Pinpoint the cell where the given text exists, returning its (x, y) midpoint coordinate. 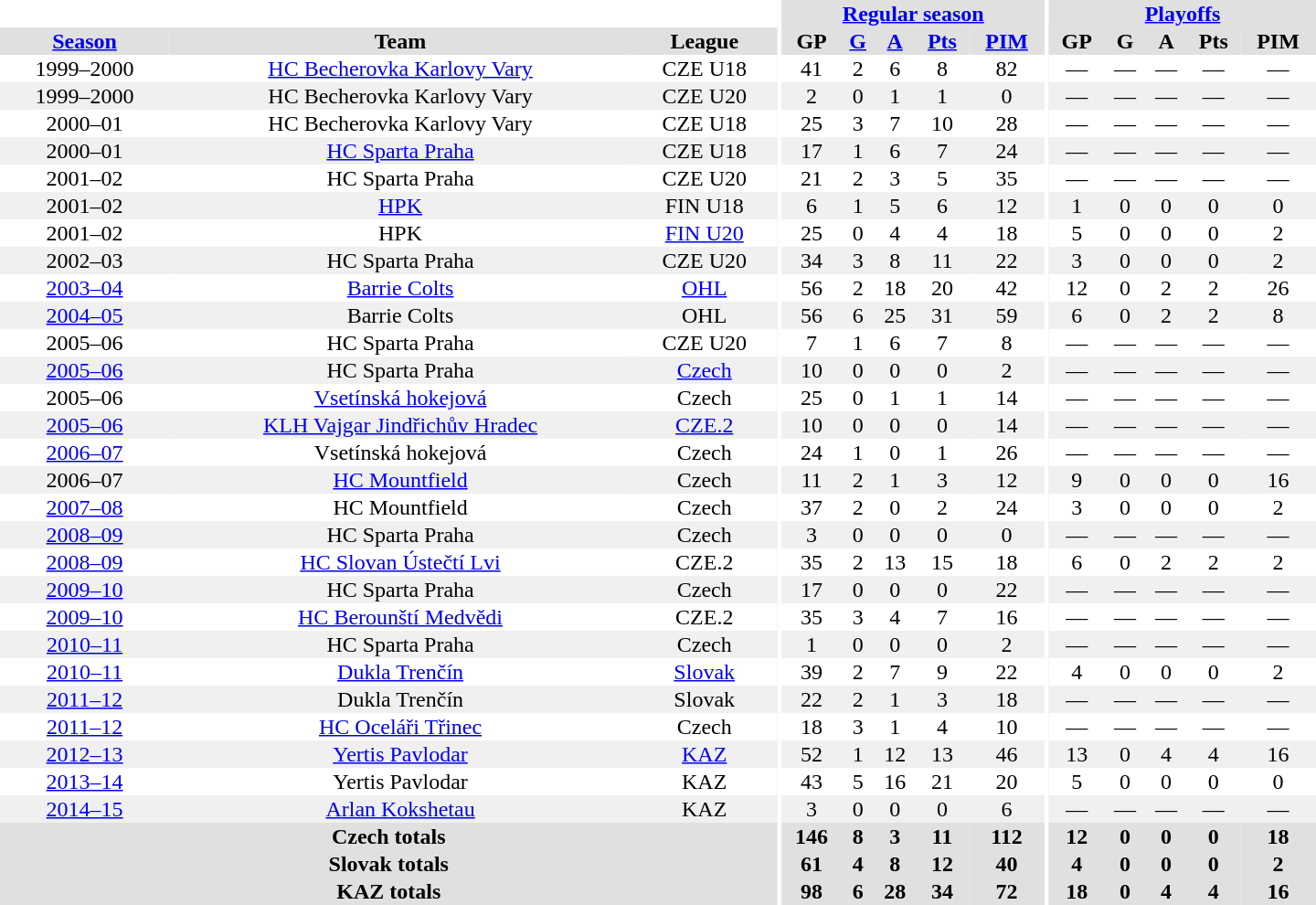
HC Berounští Medvědi (400, 617)
40 (1007, 864)
Season (84, 41)
2014–15 (84, 809)
2012–13 (84, 754)
FIN U20 (705, 233)
46 (1007, 754)
Regular season (914, 14)
Slovak totals (389, 864)
FIN U18 (705, 206)
2003–04 (84, 288)
43 (812, 782)
HC Oceláři Třinec (400, 727)
52 (812, 754)
Czech totals (389, 836)
61 (812, 864)
31 (942, 315)
41 (812, 69)
KLH Vajgar Jindřichův Hradec (400, 425)
2002–03 (84, 261)
15 (942, 562)
2007–08 (84, 507)
2004–05 (84, 315)
Team (400, 41)
Arlan Kokshetau (400, 809)
HC Slovan Ústečtí Lvi (400, 562)
72 (1007, 891)
146 (812, 836)
98 (812, 891)
39 (812, 672)
59 (1007, 315)
League (705, 41)
KAZ totals (389, 891)
42 (1007, 288)
37 (812, 507)
2013–14 (84, 782)
Playoffs (1183, 14)
82 (1007, 69)
112 (1007, 836)
